Capture the cell that displays the provided text and extract its (X, Y) central coordinate. 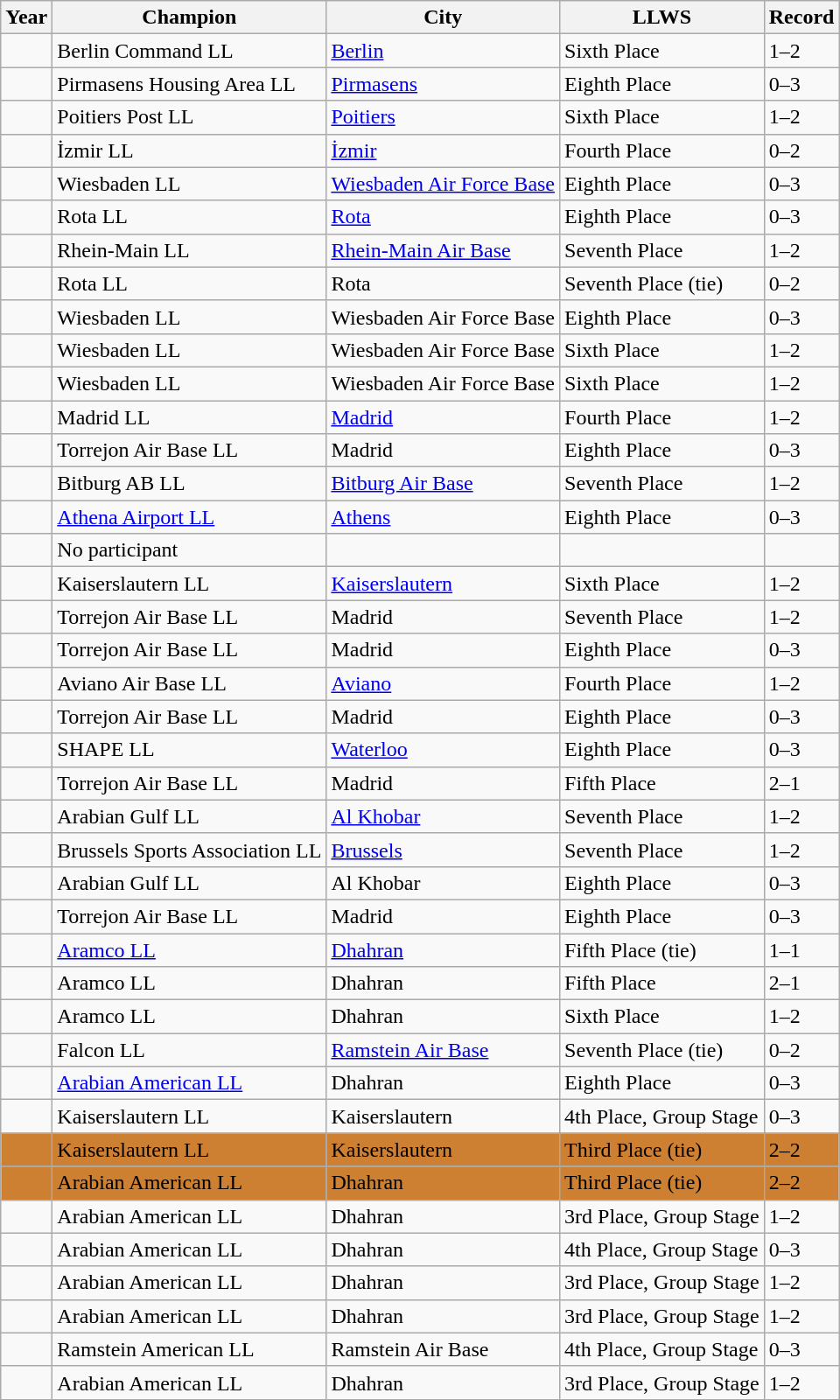
Aviano (443, 683)
Falcon LL (189, 1050)
No participant (189, 550)
Athena Airport LL (189, 517)
İzmir (443, 150)
Brussels Sports Association LL (189, 850)
Record (801, 17)
Champion (189, 17)
Aviano Air Base LL (189, 683)
Berlin (443, 51)
Bitburg AB LL (189, 484)
Waterloo (443, 750)
1–1 (801, 949)
Poitiers (443, 117)
Athens (443, 517)
SHAPE LL (189, 750)
Brussels (443, 850)
City (443, 17)
Madrid LL (189, 417)
Rhein-Main Air Base (443, 250)
İzmir LL (189, 150)
Berlin Command LL (189, 51)
Poitiers Post LL (189, 117)
Ramstein American LL (189, 1349)
Pirmasens (443, 84)
Rhein-Main LL (189, 250)
Fifth Place (tie) (662, 949)
Year (26, 17)
Bitburg Air Base (443, 484)
Pirmasens Housing Area LL (189, 84)
LLWS (662, 17)
